Determine the (X, Y) coordinate at the center of the cell enclosing the given text.  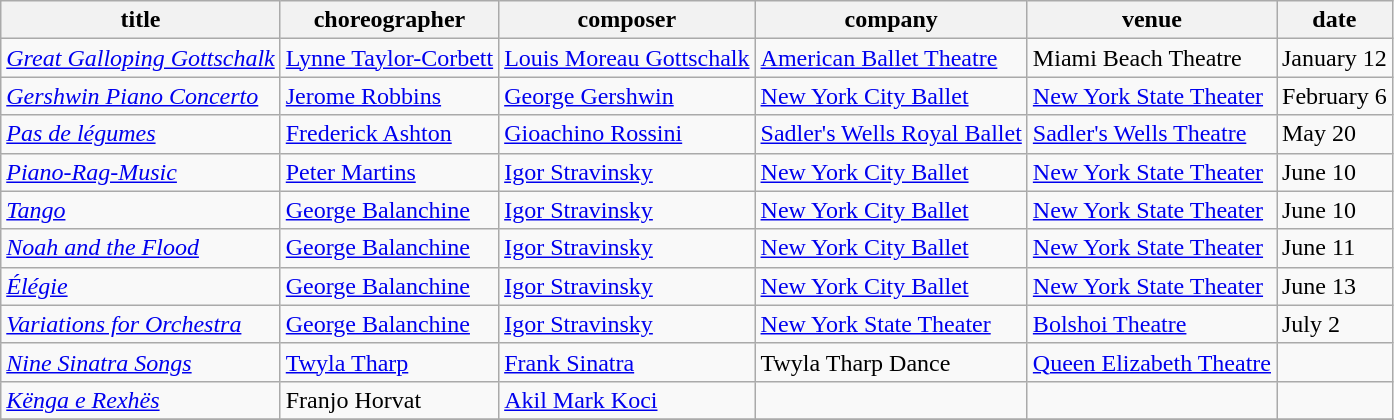
date (1334, 20)
Franjo Horvat (389, 400)
composer (627, 20)
George Gershwin (627, 96)
June 13 (1334, 286)
May 20 (1334, 134)
Queen Elizabeth Theatre (1152, 362)
Nine Sinatra Songs (140, 362)
Twyla Tharp (389, 362)
Lynne Taylor-Corbett (389, 58)
Gioachino Rossini (627, 134)
company (891, 20)
Tango (140, 210)
Frank Sinatra (627, 362)
Bolshoi Theatre (1152, 324)
Gershwin Piano Concerto (140, 96)
Élégie (140, 286)
American Ballet Theatre (891, 58)
Jerome Robbins (389, 96)
Akil Mark Koci (627, 400)
Sadler's Wells Theatre (1152, 134)
Miami Beach Theatre (1152, 58)
February 6 (1334, 96)
June 11 (1334, 248)
January 12 (1334, 58)
venue (1152, 20)
Variations for Orchestra (140, 324)
Sadler's Wells Royal Ballet (891, 134)
choreographer (389, 20)
Pas de légumes (140, 134)
Twyla Tharp Dance (891, 362)
title (140, 20)
Louis Moreau Gottschalk (627, 58)
Noah and the Flood (140, 248)
Frederick Ashton (389, 134)
Peter Martins (389, 172)
Piano-Rag-Music (140, 172)
Great Galloping Gottschalk (140, 58)
July 2 (1334, 324)
Kënga e Rexhës (140, 400)
